Identify which cell holds the provided text, then report its (X, Y) central coordinate. 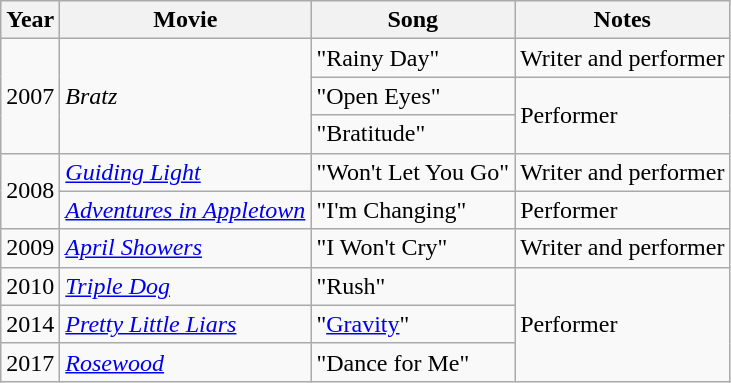
2014 (30, 324)
Year (30, 20)
"I Won't Cry" (413, 248)
"Open Eyes" (413, 96)
"Won't Let You Go" (413, 172)
"Gravity" (413, 324)
"Rainy Day" (413, 58)
Triple Dog (186, 286)
2010 (30, 286)
Song (413, 20)
Rosewood (186, 362)
Guiding Light (186, 172)
2017 (30, 362)
Adventures in Appletown (186, 210)
2009 (30, 248)
"I'm Changing" (413, 210)
Notes (622, 20)
"Rush" (413, 286)
Bratz (186, 96)
"Dance for Me" (413, 362)
2008 (30, 191)
2007 (30, 96)
"Bratitude" (413, 134)
Movie (186, 20)
April Showers (186, 248)
Pretty Little Liars (186, 324)
